Return the [X, Y] coordinate for the center point of the cell that contains the specified text.  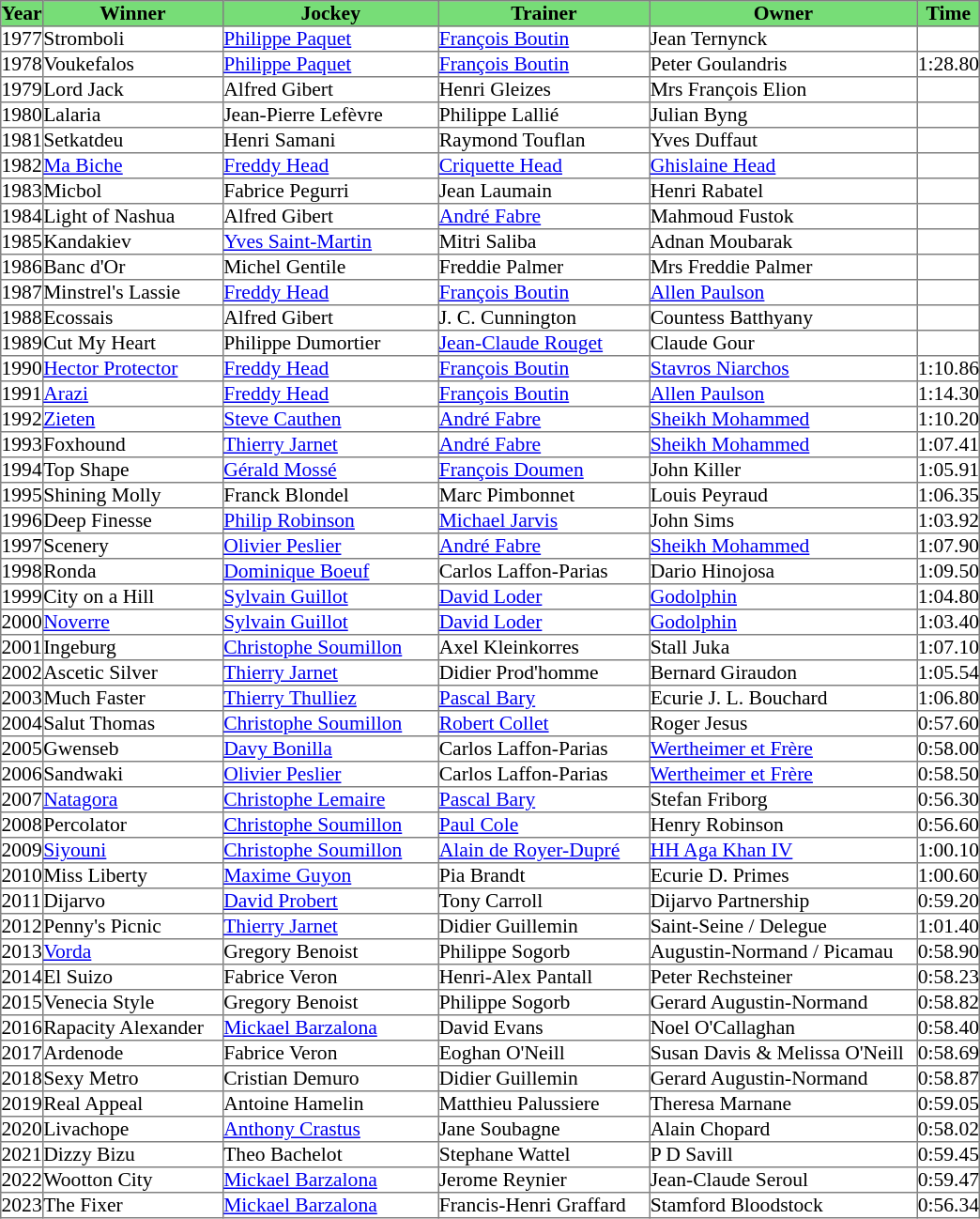
1984 [23, 216]
2009 [23, 851]
Real Appeal [132, 1104]
2022 [23, 1180]
1996 [23, 520]
Jean-Claude Rouget [544, 344]
0:57.60 [948, 723]
Noel O'Callaghan [783, 1027]
0:59.45 [948, 1155]
2001 [23, 648]
2008 [23, 825]
Raymond Touflan [544, 141]
Henri Gleizes [544, 90]
Matthieu Palussiere [544, 1104]
Eoghan O'Neill [544, 1054]
Jockey [330, 13]
Noverre [132, 622]
0:58.82 [948, 1003]
1:04.80 [948, 597]
1977 [23, 39]
Bernard Giraudon [783, 672]
2020 [23, 1129]
Henri Rabatel [783, 192]
2002 [23, 672]
Pia Brandt [544, 875]
0:58.69 [948, 1054]
Trainer [544, 13]
1990 [23, 368]
Ghislaine Head [783, 165]
1980 [23, 115]
1:06.35 [948, 496]
0:59.20 [948, 902]
Venecia Style [132, 1003]
Ecossais [132, 317]
1:03.92 [948, 520]
Saint-Seine / Delegue [783, 926]
Scenery [132, 547]
Jean-Claude Seroul [783, 1180]
1999 [23, 597]
Jean-Pierre Lefèvre [330, 115]
Adnan Moubarak [783, 242]
1979 [23, 90]
Ardenode [132, 1054]
J. C. Cunnington [544, 317]
2014 [23, 977]
Percolator [132, 825]
Fabrice Pegurri [330, 192]
Setkatdeu [132, 141]
0:58.90 [948, 952]
2007 [23, 800]
1985 [23, 242]
1994 [23, 470]
Ecurie D. Primes [783, 875]
1:10.86 [948, 368]
1:07.41 [948, 445]
0:58.87 [948, 1078]
Hector Protector [132, 368]
Micbol [132, 192]
1:00.10 [948, 851]
Arazi [132, 394]
Cut My Heart [132, 344]
Mrs François Elion [783, 90]
Paul Cole [544, 825]
Miss Liberty [132, 875]
Philippe Dumortier [330, 344]
Cristian Demuro [330, 1078]
Freddie Palmer [544, 267]
Stromboli [132, 39]
Ingeburg [132, 648]
1:05.91 [948, 470]
Antoine Hamelin [330, 1104]
2010 [23, 875]
1:07.10 [948, 648]
0:58.23 [948, 977]
Gérald Mossé [330, 470]
Time [948, 13]
2011 [23, 902]
Alain de Royer-Dupré [544, 851]
Gwenseb [132, 749]
Sandwaki [132, 774]
2013 [23, 952]
1:07.90 [948, 547]
1983 [23, 192]
Mitri Saliba [544, 242]
1997 [23, 547]
Vorda [132, 952]
1993 [23, 445]
P D Savill [783, 1155]
John Killer [783, 470]
Jane Soubagne [544, 1129]
Stamford Bloodstock [783, 1206]
Axel Kleinkorres [544, 648]
Ascetic Silver [132, 672]
Yves Saint-Martin [330, 242]
El Suizo [132, 977]
1991 [23, 394]
1:09.50 [948, 571]
Stefan Friborg [783, 800]
1998 [23, 571]
Foxhound [132, 445]
Peter Rechsteiner [783, 977]
Lalaria [132, 115]
2017 [23, 1054]
Henri-Alex Pantall [544, 977]
Steve Cauthen [330, 419]
1:05.54 [948, 672]
Dizzy Bizu [132, 1155]
Alain Chopard [783, 1129]
Ronda [132, 571]
1:06.80 [948, 699]
2005 [23, 749]
1986 [23, 267]
Stephane Wattel [544, 1155]
2016 [23, 1027]
0:58.00 [948, 749]
Yves Duffaut [783, 141]
Voukefalos [132, 64]
Dario Hinojosa [783, 571]
Wootton City [132, 1180]
2018 [23, 1078]
Ecurie J. L. Bouchard [783, 699]
0:56.34 [948, 1206]
Philippe Lallié [544, 115]
2019 [23, 1104]
Banc d'Or [132, 267]
Roger Jesus [783, 723]
2004 [23, 723]
Didier Prod'homme [544, 672]
Owner [783, 13]
Much Faster [132, 699]
John Sims [783, 520]
Philip Robinson [330, 520]
Julian Byng [783, 115]
Ma Biche [132, 165]
HH Aga Khan IV [783, 851]
Christophe Lemaire [330, 800]
Siyouni [132, 851]
Maxime Guyon [330, 875]
Year [23, 13]
Penny's Picnic [132, 926]
Mahmoud Fustok [783, 216]
Top Shape [132, 470]
2006 [23, 774]
Jerome Reynier [544, 1180]
2012 [23, 926]
1:10.20 [948, 419]
Minstrel's Lassie [132, 293]
Henry Robinson [783, 825]
Augustin-Normand / Picamau [783, 952]
2000 [23, 622]
Light of Nashua [132, 216]
Peter Goulandris [783, 64]
Sexy Metro [132, 1078]
1978 [23, 64]
Countess Batthyany [783, 317]
1981 [23, 141]
Davy Bonilla [330, 749]
0:58.40 [948, 1027]
Franck Blondel [330, 496]
Kandakiev [132, 242]
Michael Jarvis [544, 520]
0:58.02 [948, 1129]
Mrs Freddie Palmer [783, 267]
2021 [23, 1155]
The Fixer [132, 1206]
François Doumen [544, 470]
Jean Ternynck [783, 39]
Henri Samani [330, 141]
Deep Finesse [132, 520]
1989 [23, 344]
Marc Pimbonnet [544, 496]
City on a Hill [132, 597]
1:03.40 [948, 622]
Anthony Crastus [330, 1129]
0:58.50 [948, 774]
Stall Juka [783, 648]
2023 [23, 1206]
Livachope [132, 1129]
Michel Gentile [330, 267]
0:59.47 [948, 1180]
Dominique Boeuf [330, 571]
David Evans [544, 1027]
Thierry Thulliez [330, 699]
Theo Bachelot [330, 1155]
1982 [23, 165]
Dijarvo Partnership [783, 902]
Theresa Marnane [783, 1104]
Lord Jack [132, 90]
Zieten [132, 419]
Tony Carroll [544, 902]
2003 [23, 699]
Rapacity Alexander [132, 1027]
Claude Gour [783, 344]
0:56.30 [948, 800]
Jean Laumain [544, 192]
Natagora [132, 800]
Winner [132, 13]
1992 [23, 419]
1:00.60 [948, 875]
2015 [23, 1003]
1:28.80 [948, 64]
Robert Collet [544, 723]
Francis-Henri Graffard [544, 1206]
Salut Thomas [132, 723]
1:14.30 [948, 394]
Susan Davis & Melissa O'Neill [783, 1054]
Dijarvo [132, 902]
Criquette Head [544, 165]
Louis Peyraud [783, 496]
Shining Molly [132, 496]
Stavros Niarchos [783, 368]
1987 [23, 293]
1995 [23, 496]
0:59.05 [948, 1104]
0:56.60 [948, 825]
David Probert [330, 902]
1:01.40 [948, 926]
1988 [23, 317]
